Pinpoint the cell where the given text exists, returning its [x, y] midpoint coordinate. 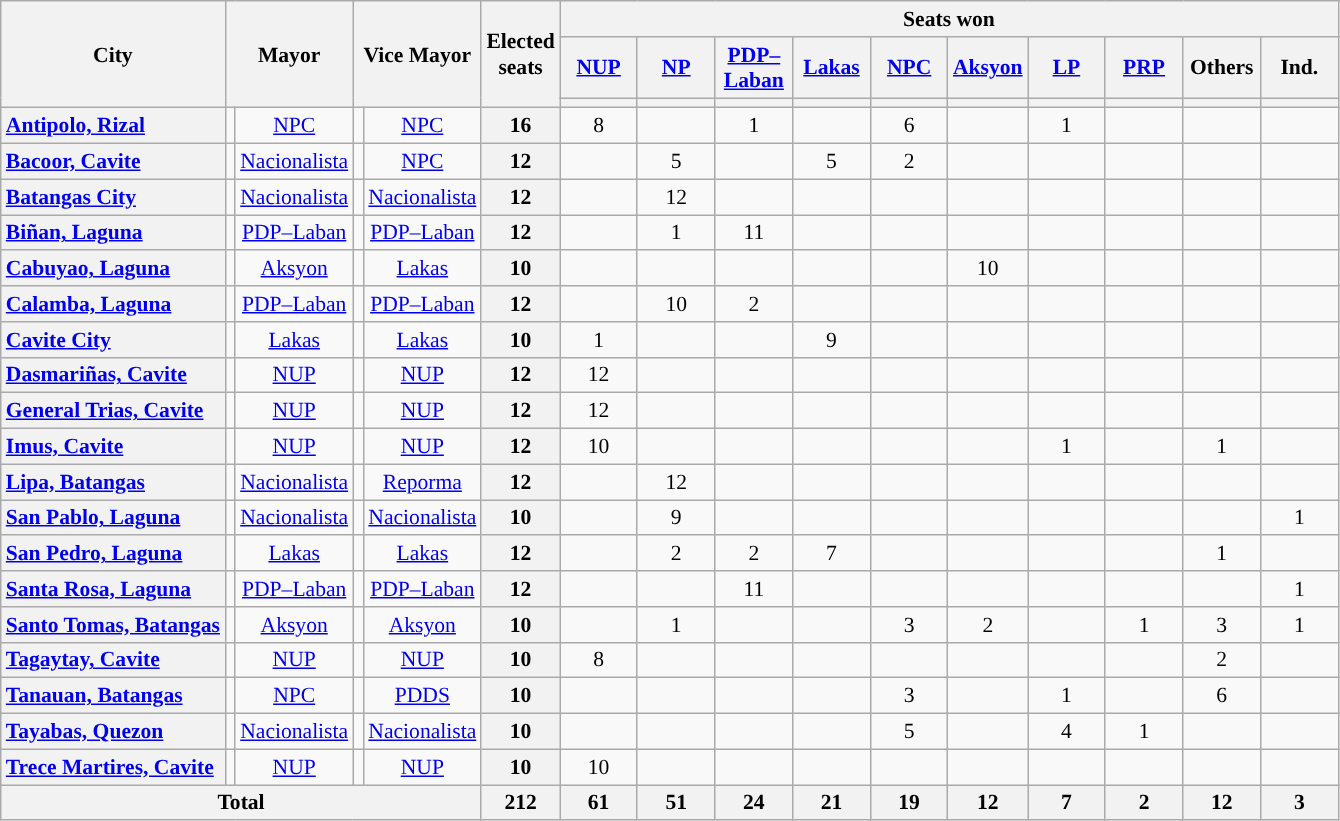
Tagaytay, Cavite [113, 660]
NP [676, 68]
61 [599, 803]
Santo Tomas, Batangas [113, 625]
Tanauan, Batangas [113, 696]
City [113, 54]
Cavite City [113, 340]
Dasmariñas, Cavite [113, 375]
PRP [1144, 68]
Trece Martires, Cavite [113, 767]
51 [676, 803]
Total [242, 803]
Mayor [289, 54]
General Trias, Cavite [113, 411]
San Pedro, Laguna [113, 554]
Lipa, Batangas [113, 482]
Vice Mayor [417, 54]
San Pablo, Laguna [113, 518]
Bacoor, Cavite [113, 162]
Reporma [422, 482]
212 [520, 803]
LP [1067, 68]
Santa Rosa, Laguna [113, 589]
PDDS [422, 696]
Ind. [1300, 68]
Antipolo, Rizal [113, 126]
21 [832, 803]
Biñan, Laguna [113, 233]
Seats won [949, 19]
16 [520, 126]
4 [1067, 732]
Others [1222, 68]
Electedseats [520, 54]
Imus, Cavite [113, 447]
Batangas City [113, 197]
Cabuyao, Laguna [113, 269]
24 [754, 803]
19 [909, 803]
Tayabas, Quezon [113, 732]
Calamba, Laguna [113, 304]
